Find where the given text appears and provide that cell's center as [X, Y] coordinate. 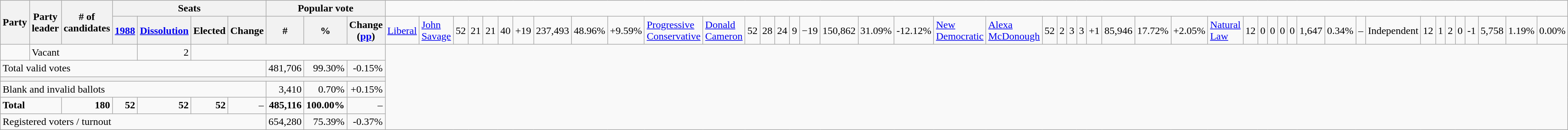
0.34% [1340, 31]
# ofcandidates [87, 22]
654,280 [285, 122]
Elected [209, 31]
−19 [810, 31]
Alexa McDonough [1014, 31]
28 [767, 31]
Registered voters / turnout [133, 122]
1988 [125, 31]
Change [247, 31]
1.19% [1521, 31]
17.72% [1152, 31]
-1 [1472, 31]
+9.59% [626, 31]
Progressive Conservative [674, 31]
+2.05% [1190, 31]
485,116 [285, 105]
150,862 [839, 31]
Vacant [83, 52]
-12.12% [914, 31]
Natural Law [1226, 31]
0.70% [325, 89]
Change (pp) [366, 31]
+19 [524, 31]
0.00% [1553, 31]
3,410 [285, 89]
Party leader [45, 22]
Independent [1393, 31]
John Savage [436, 31]
1,647 [1310, 31]
Total valid votes [133, 68]
Donald Cameron [724, 31]
Seats [190, 8]
180 [87, 105]
24 [782, 31]
48.96% [590, 31]
-0.37% [366, 122]
481,706 [285, 68]
-0.15% [366, 68]
99.30% [325, 68]
5,758 [1492, 31]
Blank and invalid ballots [133, 89]
31.09% [876, 31]
+1 [1095, 31]
75.39% [325, 122]
+0.15% [366, 89]
Popular vote [325, 8]
Party [15, 22]
Dissolution [164, 31]
85,946 [1118, 31]
Total [31, 105]
% [325, 31]
1 [1441, 31]
9 [795, 31]
New Democratic [959, 31]
Liberal [402, 31]
# [285, 31]
237,493 [552, 31]
40 [506, 31]
100.00% [325, 105]
